Find where the given text appears and provide that cell's center as (x, y) coordinate. 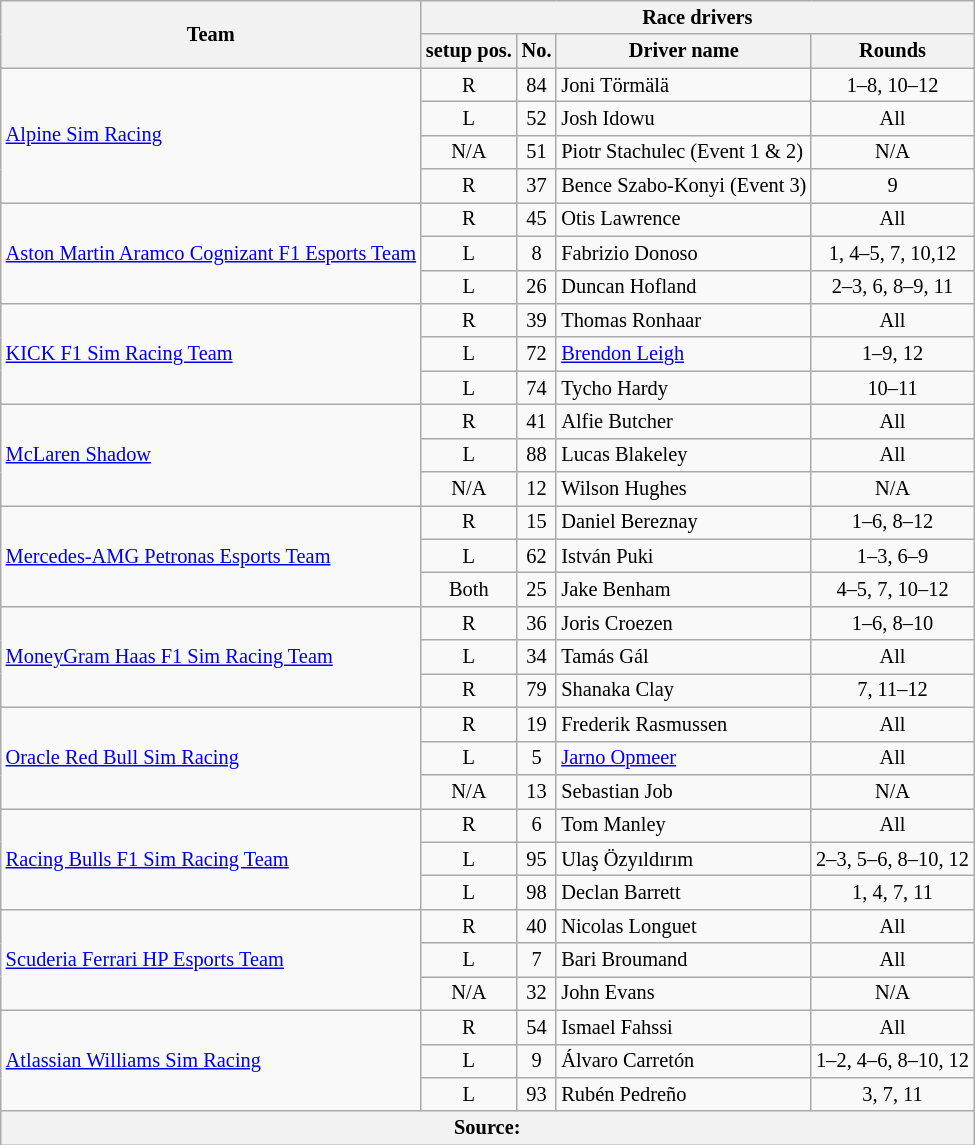
Source: (488, 1128)
Rounds (892, 51)
Frederik Rasmussen (684, 724)
Driver name (684, 51)
26 (537, 287)
Ismael Fahssi (684, 1027)
Bari Broumand (684, 960)
Rubén Pedreño (684, 1094)
Oracle Red Bull Sim Racing (211, 758)
McLaren Shadow (211, 454)
Race drivers (698, 17)
54 (537, 1027)
8 (537, 253)
7 (537, 960)
1, 4, 7, 11 (892, 892)
Fabrizio Donoso (684, 253)
39 (537, 320)
Daniel Bereznay (684, 522)
Jake Benham (684, 589)
Álvaro Carretón (684, 1061)
79 (537, 690)
5 (537, 758)
Tom Manley (684, 825)
45 (537, 219)
37 (537, 186)
Joni Törmälä (684, 85)
10–11 (892, 388)
Team (211, 34)
Nicolas Longuet (684, 926)
Shanaka Clay (684, 690)
Ulaş Özyıldırım (684, 859)
95 (537, 859)
István Puki (684, 556)
Duncan Hofland (684, 287)
Aston Martin Aramco Cognizant F1 Esports Team (211, 252)
25 (537, 589)
1–2, 4–6, 8–10, 12 (892, 1061)
36 (537, 623)
19 (537, 724)
34 (537, 657)
Jarno Opmeer (684, 758)
62 (537, 556)
Tamás Gál (684, 657)
Sebastian Job (684, 791)
7, 11–12 (892, 690)
3, 7, 11 (892, 1094)
1–6, 8–10 (892, 623)
Alpine Sim Racing (211, 136)
15 (537, 522)
40 (537, 926)
1–6, 8–12 (892, 522)
Tycho Hardy (684, 388)
Declan Barrett (684, 892)
88 (537, 455)
72 (537, 354)
Otis Lawrence (684, 219)
41 (537, 421)
Alfie Butcher (684, 421)
84 (537, 85)
12 (537, 489)
Racing Bulls F1 Sim Racing Team (211, 858)
No. (537, 51)
1–9, 12 (892, 354)
Wilson Hughes (684, 489)
Josh Idowu (684, 118)
Atlassian Williams Sim Racing (211, 1060)
KICK F1 Sim Racing Team (211, 354)
6 (537, 825)
Thomas Ronhaar (684, 320)
2–3, 5–6, 8–10, 12 (892, 859)
Mercedes-AMG Petronas Esports Team (211, 556)
98 (537, 892)
1, 4–5, 7, 10,12 (892, 253)
Scuderia Ferrari HP Esports Team (211, 960)
Lucas Blakeley (684, 455)
1–3, 6–9 (892, 556)
52 (537, 118)
1–8, 10–12 (892, 85)
32 (537, 993)
Bence Szabo-Konyi (Event 3) (684, 186)
Brendon Leigh (684, 354)
Both (469, 589)
Piotr Stachulec (Event 1 & 2) (684, 152)
51 (537, 152)
John Evans (684, 993)
74 (537, 388)
2–3, 6, 8–9, 11 (892, 287)
93 (537, 1094)
4–5, 7, 10–12 (892, 589)
MoneyGram Haas F1 Sim Racing Team (211, 656)
setup pos. (469, 51)
13 (537, 791)
Joris Croezen (684, 623)
